For the text-containing cell, return its midpoint in [x, y] coordinate format. 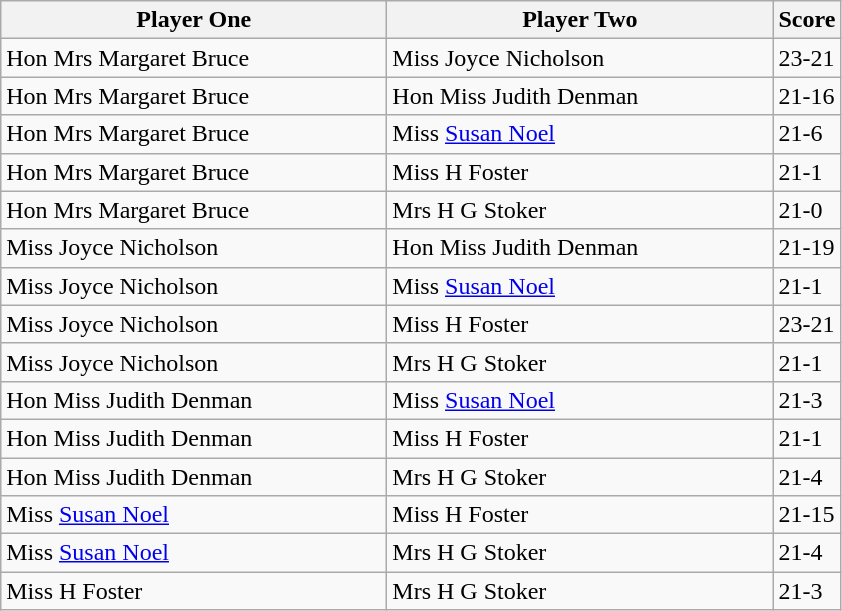
Score [807, 20]
21-19 [807, 248]
Player One [194, 20]
Player Two [580, 20]
21-6 [807, 134]
21-15 [807, 515]
21-16 [807, 96]
21-0 [807, 210]
